For the text-containing cell, return its midpoint in (X, Y) coordinate format. 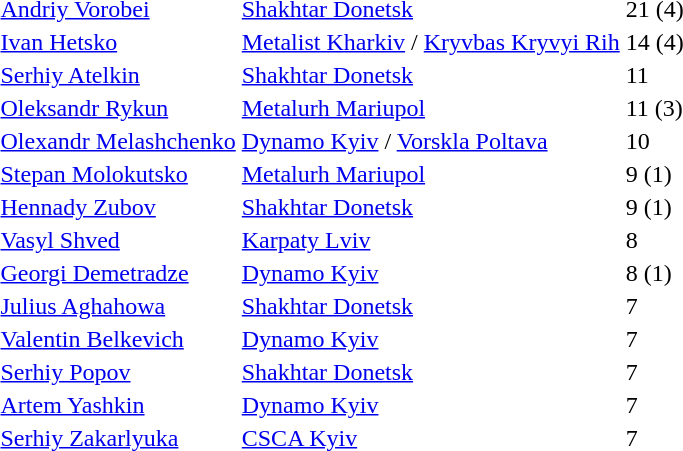
Dynamo Kyiv / Vorskla Poltava (430, 141)
Karpaty Lviv (430, 240)
Metalist Kharkiv / Kryvbas Kryvyi Rih (430, 42)
